Return the [X, Y] coordinate for the center point of the cell that contains the specified text.  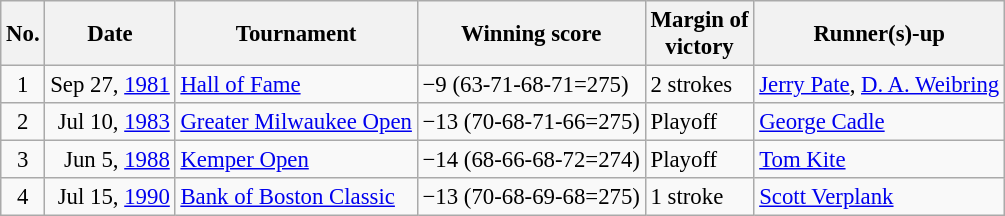
Scott Verplank [880, 197]
1 stroke [700, 197]
Tom Kite [880, 160]
2 strokes [700, 85]
Date [110, 34]
4 [23, 197]
−14 (68-66-68-72=274) [531, 160]
Jul 10, 1983 [110, 122]
3 [23, 160]
Jun 5, 1988 [110, 160]
Greater Milwaukee Open [296, 122]
Hall of Fame [296, 85]
No. [23, 34]
2 [23, 122]
Jul 15, 1990 [110, 197]
Winning score [531, 34]
−13 (70-68-69-68=275) [531, 197]
Jerry Pate, D. A. Weibring [880, 85]
Runner(s)-up [880, 34]
George Cadle [880, 122]
Bank of Boston Classic [296, 197]
−9 (63-71-68-71=275) [531, 85]
Sep 27, 1981 [110, 85]
Kemper Open [296, 160]
Tournament [296, 34]
1 [23, 85]
−13 (70-68-71-66=275) [531, 122]
Margin ofvictory [700, 34]
